Find where the given text appears and provide that cell's center as [X, Y] coordinate. 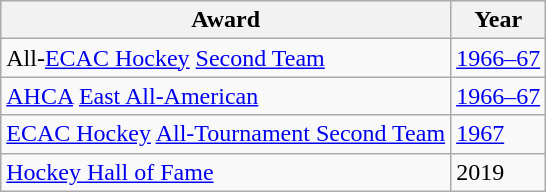
Hockey Hall of Fame [226, 172]
All-ECAC Hockey Second Team [226, 58]
AHCA East All-American [226, 96]
Award [226, 20]
2019 [498, 172]
ECAC Hockey All-Tournament Second Team [226, 134]
Year [498, 20]
1967 [498, 134]
